Locate the cell with the specified text and output its (x, y) center coordinate. 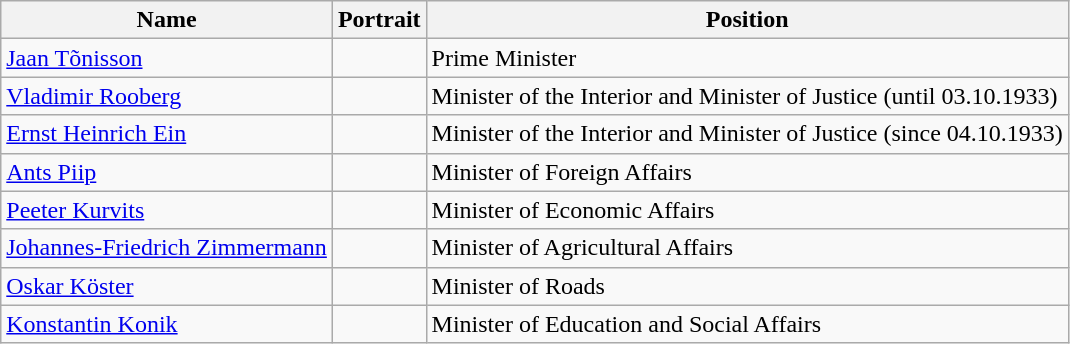
Peeter Kurvits (167, 210)
Johannes-Friedrich Zimmermann (167, 248)
Minister of Agricultural Affairs (747, 248)
Minister of Roads (747, 286)
Position (747, 20)
Konstantin Konik (167, 324)
Prime Minister (747, 58)
Portrait (379, 20)
Jaan Tõnisson (167, 58)
Minister of the Interior and Minister of Justice (since 04.10.1933) (747, 134)
Ernst Heinrich Ein (167, 134)
Name (167, 20)
Minister of Economic Affairs (747, 210)
Ants Piip (167, 172)
Vladimir Rooberg (167, 96)
Minister of Education and Social Affairs (747, 324)
Oskar Köster (167, 286)
Minister of Foreign Affairs (747, 172)
Minister of the Interior and Minister of Justice (until 03.10.1933) (747, 96)
